Provide the (X, Y) coordinate of the cell's center where the given text is located.  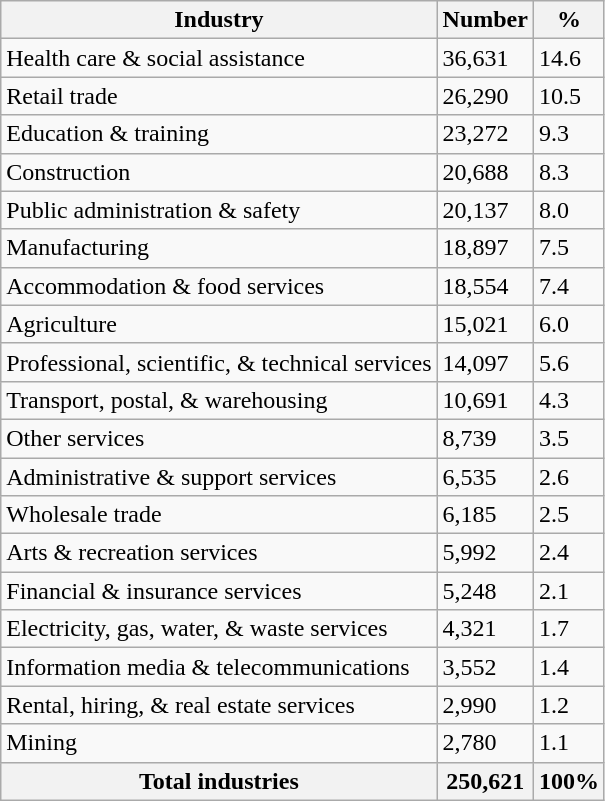
Information media & telecommunications (219, 667)
Accommodation & food services (219, 286)
Agriculture (219, 324)
8,739 (485, 438)
5.6 (568, 362)
Public administration & safety (219, 210)
Manufacturing (219, 248)
1.4 (568, 667)
Retail trade (219, 96)
9.3 (568, 134)
2,780 (485, 743)
Rental, hiring, & real estate services (219, 705)
18,897 (485, 248)
Industry (219, 20)
8.3 (568, 172)
3,552 (485, 667)
1.2 (568, 705)
10.5 (568, 96)
Financial & insurance services (219, 591)
1.7 (568, 629)
20,688 (485, 172)
20,137 (485, 210)
15,021 (485, 324)
Number (485, 20)
18,554 (485, 286)
Education & training (219, 134)
2,990 (485, 705)
Professional, scientific, & technical services (219, 362)
4.3 (568, 400)
4,321 (485, 629)
Wholesale trade (219, 515)
2.1 (568, 591)
10,691 (485, 400)
Construction (219, 172)
7.5 (568, 248)
2.4 (568, 553)
Transport, postal, & warehousing (219, 400)
5,992 (485, 553)
23,272 (485, 134)
8.0 (568, 210)
1.1 (568, 743)
Other services (219, 438)
Electricity, gas, water, & waste services (219, 629)
Mining (219, 743)
26,290 (485, 96)
36,631 (485, 58)
Arts & recreation services (219, 553)
14,097 (485, 362)
Health care & social assistance (219, 58)
6.0 (568, 324)
Administrative & support services (219, 477)
% (568, 20)
Total industries (219, 781)
2.6 (568, 477)
6,185 (485, 515)
7.4 (568, 286)
250,621 (485, 781)
14.6 (568, 58)
5,248 (485, 591)
3.5 (568, 438)
100% (568, 781)
6,535 (485, 477)
2.5 (568, 515)
